Return the [X, Y] coordinate for the center point of the cell that contains the specified text.  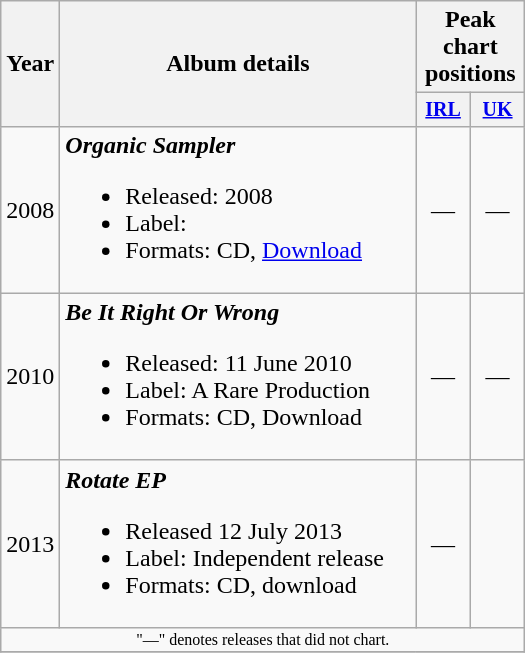
2013 [30, 544]
UK [497, 110]
"—" denotes releases that did not chart. [263, 639]
Album details [238, 64]
2008 [30, 210]
Rotate EPReleased 12 July 2013Label: Independent releaseFormats: CD, download [238, 544]
IRL [443, 110]
Peak chart positions [470, 47]
2010 [30, 376]
Organic SamplerReleased: 2008Label:Formats: CD, Download [238, 210]
Year [30, 64]
Be It Right Or WrongReleased: 11 June 2010Label: A Rare ProductionFormats: CD, Download [238, 376]
